Determine the [X, Y] coordinate at the center of the cell enclosing the given text.  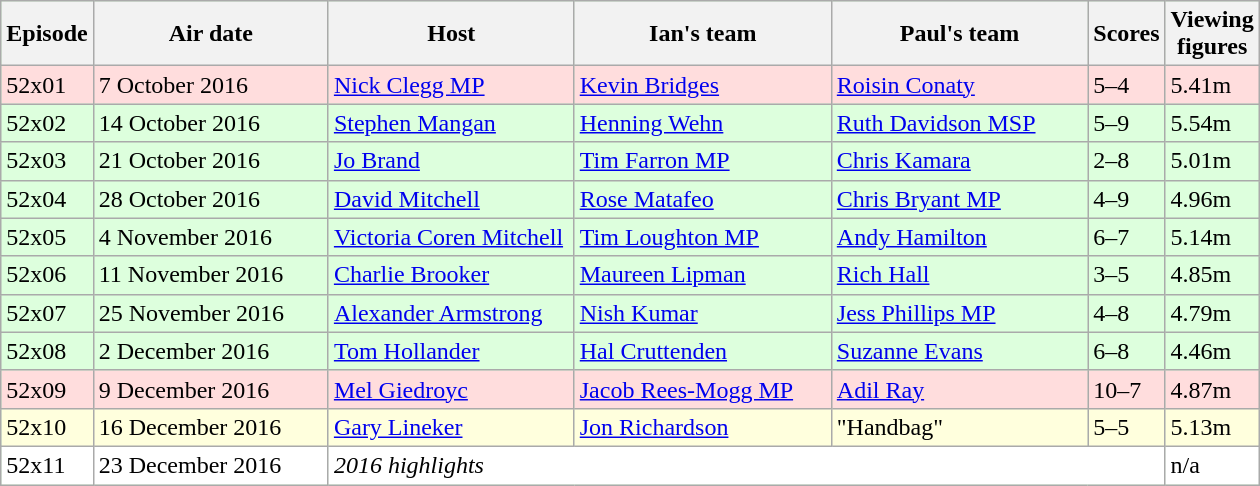
Jo Brand [451, 161]
Victoria Coren Mitchell [451, 237]
9 December 2016 [210, 389]
Rich Hall [959, 275]
Mel Giedroyc [451, 389]
Henning Wehn [702, 123]
10–7 [1126, 389]
5.54m [1212, 123]
14 October 2016 [210, 123]
52x10 [47, 427]
4.96m [1212, 199]
52x02 [47, 123]
Hal Cruttenden [702, 351]
Nish Kumar [702, 313]
5.14m [1212, 237]
52x01 [47, 85]
David Mitchell [451, 199]
52x05 [47, 237]
4–8 [1126, 313]
52x04 [47, 199]
4.46m [1212, 351]
52x06 [47, 275]
4.79m [1212, 313]
5.41m [1212, 85]
6–7 [1126, 237]
52x03 [47, 161]
21 October 2016 [210, 161]
Adil Ray [959, 389]
2–8 [1126, 161]
Tim Loughton MP [702, 237]
3–5 [1126, 275]
5–4 [1126, 85]
5–5 [1126, 427]
Nick Clegg MP [451, 85]
Host [451, 34]
Gary Lineker [451, 427]
Andy Hamilton [959, 237]
28 October 2016 [210, 199]
Rose Matafeo [702, 199]
Chris Kamara [959, 161]
4–9 [1126, 199]
6–8 [1126, 351]
52x07 [47, 313]
5.01m [1212, 161]
Jess Phillips MP [959, 313]
23 December 2016 [210, 465]
4.85m [1212, 275]
Roisin Conaty [959, 85]
Stephen Mangan [451, 123]
Suzanne Evans [959, 351]
Jacob Rees-Mogg MP [702, 389]
11 November 2016 [210, 275]
5.13m [1212, 427]
5–9 [1126, 123]
Viewing figures [1212, 34]
Episode [47, 34]
Maureen Lipman [702, 275]
Charlie Brooker [451, 275]
52x08 [47, 351]
2016 highlights [746, 465]
Kevin Bridges [702, 85]
16 December 2016 [210, 427]
n/a [1212, 465]
Tom Hollander [451, 351]
52x11 [47, 465]
Chris Bryant MP [959, 199]
25 November 2016 [210, 313]
Scores [1126, 34]
7 October 2016 [210, 85]
Ian's team [702, 34]
Paul's team [959, 34]
Air date [210, 34]
4.87m [1212, 389]
52x09 [47, 389]
Alexander Armstrong [451, 313]
Ruth Davidson MSP [959, 123]
2 December 2016 [210, 351]
4 November 2016 [210, 237]
"Handbag" [959, 427]
Jon Richardson [702, 427]
Tim Farron MP [702, 161]
